Capture the cell that displays the provided text and extract its (X, Y) central coordinate. 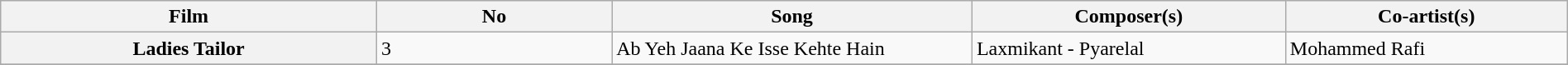
Co-artist(s) (1426, 17)
Ladies Tailor (189, 48)
No (494, 17)
3 (494, 48)
Mohammed Rafi (1426, 48)
Film (189, 17)
Composer(s) (1128, 17)
Laxmikant - Pyarelal (1128, 48)
Ab Yeh Jaana Ke Isse Kehte Hain (792, 48)
Song (792, 17)
